For the text-containing cell, return its midpoint in [X, Y] coordinate format. 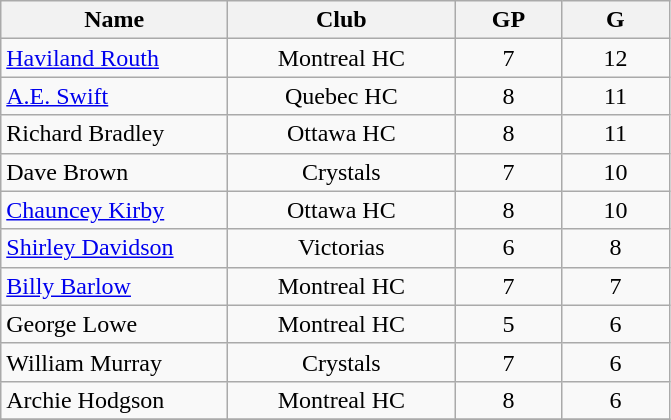
5 [508, 324]
Name [114, 20]
Richard Bradley [114, 134]
Haviland Routh [114, 58]
Quebec HC [342, 96]
Dave Brown [114, 172]
William Murray [114, 362]
Shirley Davidson [114, 248]
12 [616, 58]
George Lowe [114, 324]
Victorias [342, 248]
G [616, 20]
Chauncey Kirby [114, 210]
Archie Hodgson [114, 400]
A.E. Swift [114, 96]
Billy Barlow [114, 286]
GP [508, 20]
Club [342, 20]
